Determine the (X, Y) coordinate at the center of the cell enclosing the given text.  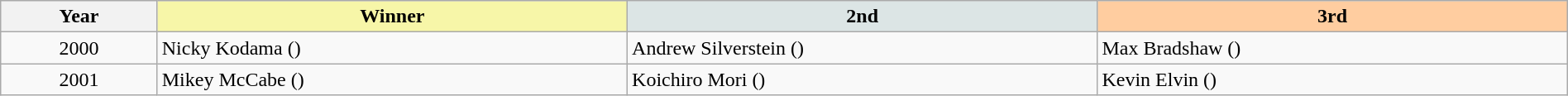
2001 (79, 79)
Winner (392, 17)
2000 (79, 48)
Mikey McCabe () (392, 79)
Year (79, 17)
3rd (1332, 17)
Andrew Silverstein () (863, 48)
Koichiro Mori () (863, 79)
Nicky Kodama () (392, 48)
Max Bradshaw () (1332, 48)
Kevin Elvin () (1332, 79)
2nd (863, 17)
